Return the [X, Y] coordinate for the center point of the cell that contains the specified text.  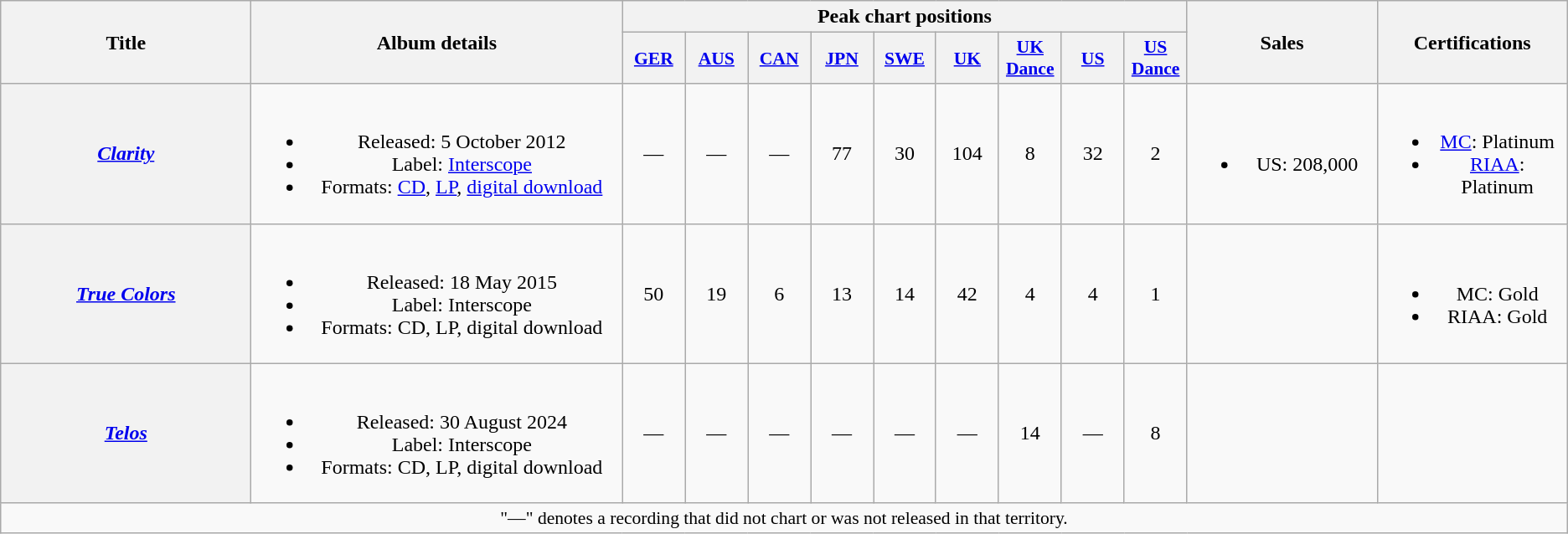
30 [905, 154]
AUS [717, 59]
Clarity [126, 154]
GER [653, 59]
Title [126, 42]
US: 208,000 [1282, 154]
Released: 30 August 2024Label: InterscopeFormats: CD, LP, digital download [437, 434]
50 [653, 293]
"—" denotes a recording that did not chart or was not released in that territory. [784, 518]
Telos [126, 434]
MC: PlatinumRIAA: Platinum [1473, 154]
UKDance [1030, 59]
CAN [779, 59]
Released: 18 May 2015Label: InterscopeFormats: CD, LP, digital download [437, 293]
104 [967, 154]
UK [967, 59]
77 [843, 154]
13 [843, 293]
Album details [437, 42]
19 [717, 293]
6 [779, 293]
USDance [1156, 59]
Released: 5 October 2012Label: InterscopeFormats: CD, LP, digital download [437, 154]
US [1092, 59]
Peak chart positions [905, 17]
32 [1092, 154]
Certifications [1473, 42]
SWE [905, 59]
1 [1156, 293]
MC: GoldRIAA: Gold [1473, 293]
42 [967, 293]
Sales [1282, 42]
JPN [843, 59]
True Colors [126, 293]
2 [1156, 154]
